Output the (x, y) coordinate of the center of the cell containing the given text.  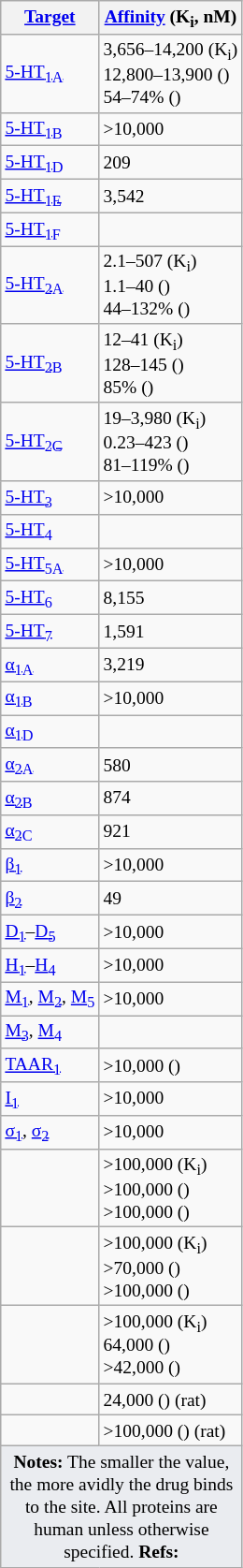
M1, M2, M5 (50, 999)
5-HT2B (50, 363)
Target (50, 18)
Notes: The smaller the value, the more avidly the drug binds to the site. All proteins are human unless otherwise specified. Refs: (121, 1507)
5-HT7 (50, 631)
5-HT2C (50, 442)
5-HT1E (50, 196)
α2B (50, 799)
H1–H4 (50, 965)
24,000 () (rat) (170, 1399)
3,542 (170, 196)
I1 (50, 1099)
12–41 (Ki)128–145 ()85% () (170, 363)
209 (170, 163)
M3, M4 (50, 1033)
3,656–14,200 (Ki)12,800–13,900 ()54–74% () (170, 73)
921 (170, 832)
5-HT2A (50, 286)
β2 (50, 899)
49 (170, 899)
3,219 (170, 665)
>100,000 () (rat) (170, 1430)
5-HT1F (50, 229)
>100,000 (Ki)64,000 ()>42,000 () (170, 1345)
α2A (50, 765)
α1B (50, 698)
Affinity (Ki, nM) (170, 18)
TAAR1 (50, 1065)
>100,000 (Ki)>100,000 ()>100,000 () (170, 1188)
>100,000 (Ki)>70,000 ()>100,000 () (170, 1267)
α1A (50, 665)
5-HT4 (50, 531)
5-HT1B (50, 129)
5-HT1D (50, 163)
5-HT6 (50, 598)
580 (170, 765)
α1D (50, 732)
D1–D5 (50, 932)
>10,000 () (170, 1065)
2.1–507 (Ki)1.1–40 ()44–132% () (170, 286)
α2C (50, 832)
19–3,980 (Ki)0.23–423 ()81–119% () (170, 442)
5-HT3 (50, 498)
1,591 (170, 631)
β1 (50, 865)
5-HT1A (50, 73)
8,155 (170, 598)
874 (170, 799)
5-HT5A (50, 564)
σ1, σ2 (50, 1133)
